Detect which cell encompasses the target text, then output its (x, y) center coordinate. 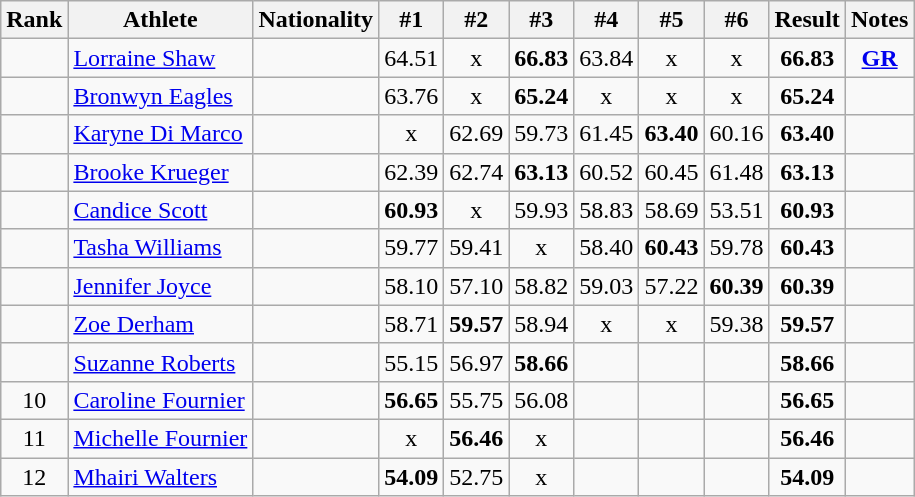
Notes (879, 20)
Mhairi Walters (160, 477)
53.51 (736, 210)
59.93 (542, 210)
Athlete (160, 20)
58.40 (606, 248)
Caroline Fournier (160, 400)
#5 (672, 20)
59.77 (412, 248)
10 (34, 400)
62.74 (476, 172)
58.94 (542, 324)
#2 (476, 20)
58.69 (672, 210)
64.51 (412, 58)
#4 (606, 20)
Zoe Derham (160, 324)
56.97 (476, 362)
Tasha Williams (160, 248)
57.10 (476, 286)
55.75 (476, 400)
Suzanne Roberts (160, 362)
58.82 (542, 286)
11 (34, 438)
59.73 (542, 134)
Nationality (316, 20)
59.03 (606, 286)
52.75 (476, 477)
56.08 (542, 400)
#3 (542, 20)
12 (34, 477)
#1 (412, 20)
63.84 (606, 58)
59.78 (736, 248)
Michelle Fournier (160, 438)
57.22 (672, 286)
Lorraine Shaw (160, 58)
55.15 (412, 362)
Rank (34, 20)
60.52 (606, 172)
62.39 (412, 172)
#6 (736, 20)
GR (879, 58)
61.48 (736, 172)
58.10 (412, 286)
61.45 (606, 134)
Brooke Krueger (160, 172)
58.71 (412, 324)
Result (807, 20)
60.45 (672, 172)
Candice Scott (160, 210)
63.76 (412, 96)
Bronwyn Eagles (160, 96)
Karyne Di Marco (160, 134)
59.38 (736, 324)
62.69 (476, 134)
58.83 (606, 210)
59.41 (476, 248)
60.16 (736, 134)
Jennifer Joyce (160, 286)
